Output the (X, Y) coordinate of the center of the cell containing the given text.  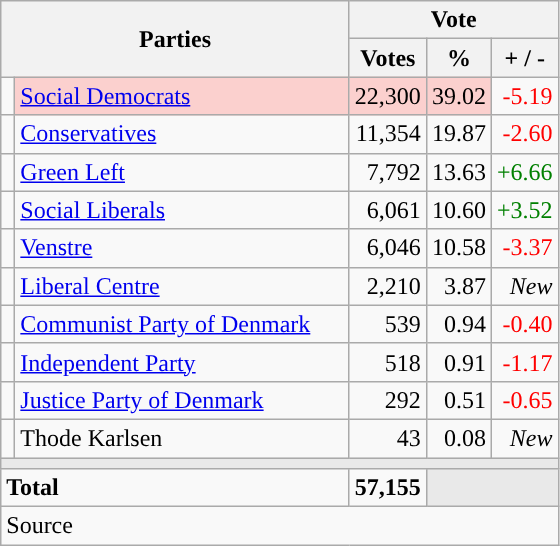
39.02 (458, 96)
Liberal Centre (182, 286)
6,046 (388, 248)
539 (388, 324)
Green Left (182, 172)
Total (176, 488)
Communist Party of Denmark (182, 324)
Justice Party of Denmark (182, 400)
Independent Party (182, 362)
Social Democrats (182, 96)
Parties (176, 39)
3.87 (458, 286)
Source (280, 526)
11,354 (388, 134)
Vote (454, 20)
19.87 (458, 134)
7,792 (388, 172)
+6.66 (524, 172)
% (458, 58)
-1.17 (524, 362)
0.51 (458, 400)
-5.19 (524, 96)
-2.60 (524, 134)
-3.37 (524, 248)
2,210 (388, 286)
Social Liberals (182, 210)
-0.40 (524, 324)
-0.65 (524, 400)
Votes (388, 58)
43 (388, 438)
Conservatives (182, 134)
22,300 (388, 96)
6,061 (388, 210)
0.91 (458, 362)
10.58 (458, 248)
0.94 (458, 324)
13.63 (458, 172)
Venstre (182, 248)
10.60 (458, 210)
Thode Karlsen (182, 438)
57,155 (388, 488)
518 (388, 362)
+3.52 (524, 210)
+ / - (524, 58)
0.08 (458, 438)
292 (388, 400)
